Extract the [x, y] coordinate from the center of the cell holding the provided text.  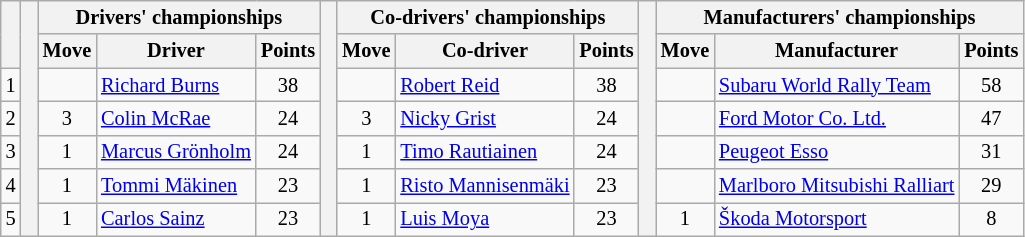
Manufacturers' championships [840, 17]
Marcus Grönholm [176, 152]
Risto Mannisenmäki [484, 186]
58 [991, 85]
Marlboro Mitsubishi Ralliart [836, 186]
Co-drivers' championships [488, 17]
4 [11, 186]
Nicky Grist [484, 118]
2 [11, 118]
47 [991, 118]
Co-driver [484, 51]
Manufacturer [836, 51]
Tommi Mäkinen [176, 186]
Drivers' championships [179, 17]
5 [11, 219]
31 [991, 152]
Timo Rautiainen [484, 152]
Ford Motor Co. Ltd. [836, 118]
Richard Burns [176, 85]
Driver [176, 51]
Robert Reid [484, 85]
Škoda Motorsport [836, 219]
8 [991, 219]
Peugeot Esso [836, 152]
Colin McRae [176, 118]
Subaru World Rally Team [836, 85]
29 [991, 186]
Luis Moya [484, 219]
Carlos Sainz [176, 219]
